Scan for the cell matching the given text and deliver its [x, y] coordinate at center. 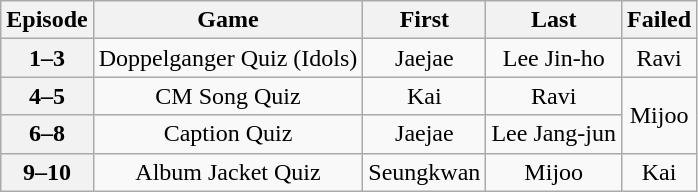
Album Jacket Quiz [228, 172]
4–5 [47, 96]
Last [554, 20]
Failed [660, 20]
Doppelganger Quiz (Idols) [228, 58]
Episode [47, 20]
6–8 [47, 134]
CM Song Quiz [228, 96]
Caption Quiz [228, 134]
Lee Jin-ho [554, 58]
Seungkwan [424, 172]
Game [228, 20]
First [424, 20]
Lee Jang-jun [554, 134]
9–10 [47, 172]
1–3 [47, 58]
